Capture the cell that displays the provided text and extract its [x, y] central coordinate. 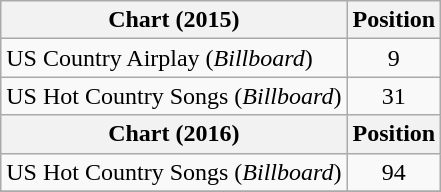
31 [394, 96]
Chart (2015) [174, 20]
Chart (2016) [174, 134]
9 [394, 58]
US Country Airplay (Billboard) [174, 58]
94 [394, 172]
